Identify which cell holds the provided text, then report its (x, y) central coordinate. 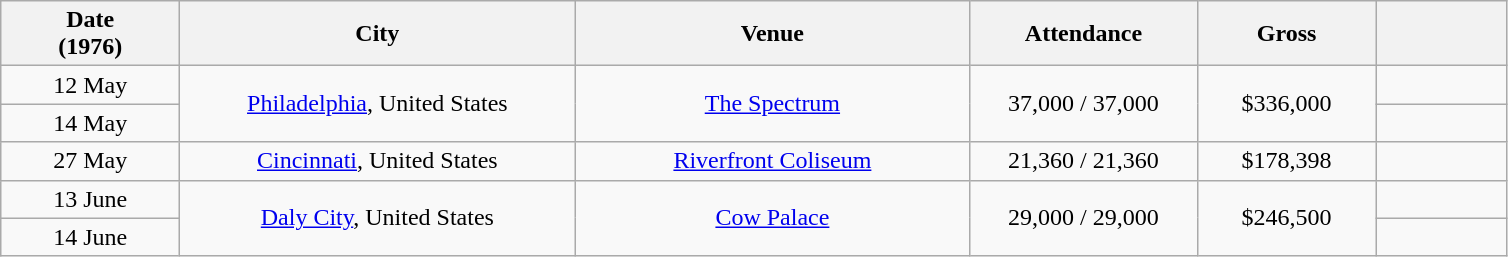
Daly City, United States (378, 218)
13 June (90, 199)
Attendance (1084, 34)
14 June (90, 237)
29,000 / 29,000 (1084, 218)
The Spectrum (772, 104)
City (378, 34)
Date(1976) (90, 34)
Riverfront Coliseum (772, 161)
Cow Palace (772, 218)
12 May (90, 85)
$246,500 (1286, 218)
27 May (90, 161)
Venue (772, 34)
Cincinnati, United States (378, 161)
14 May (90, 123)
$336,000 (1286, 104)
37,000 / 37,000 (1084, 104)
$178,398 (1286, 161)
Gross (1286, 34)
21,360 / 21,360 (1084, 161)
Philadelphia, United States (378, 104)
